Find where the given text appears and provide that cell's center as (x, y) coordinate. 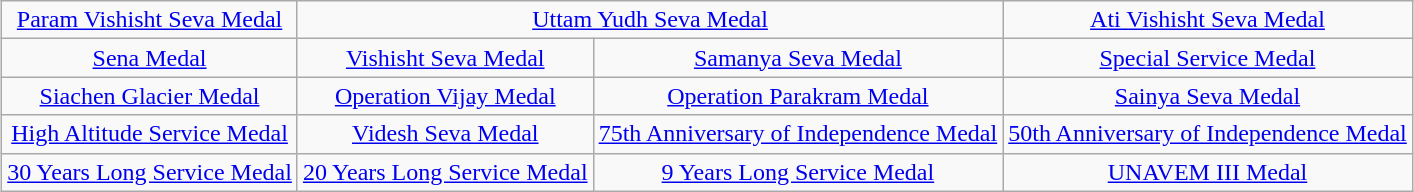
Videsh Seva Medal (445, 134)
9 Years Long Service Medal (798, 172)
30 Years Long Service Medal (150, 172)
Operation Vijay Medal (445, 96)
Sena Medal (150, 58)
Param Vishisht Seva Medal (150, 20)
Vishisht Seva Medal (445, 58)
High Altitude Service Medal (150, 134)
Siachen Glacier Medal (150, 96)
Uttam Yudh Seva Medal (650, 20)
50th Anniversary of Independence Medal (1208, 134)
Samanya Seva Medal (798, 58)
Ati Vishisht Seva Medal (1208, 20)
20 Years Long Service Medal (445, 172)
Special Service Medal (1208, 58)
UNAVEM III Medal (1208, 172)
75th Anniversary of Independence Medal (798, 134)
Operation Parakram Medal (798, 96)
Sainya Seva Medal (1208, 96)
